Identify which cell holds the provided text, then report its [x, y] central coordinate. 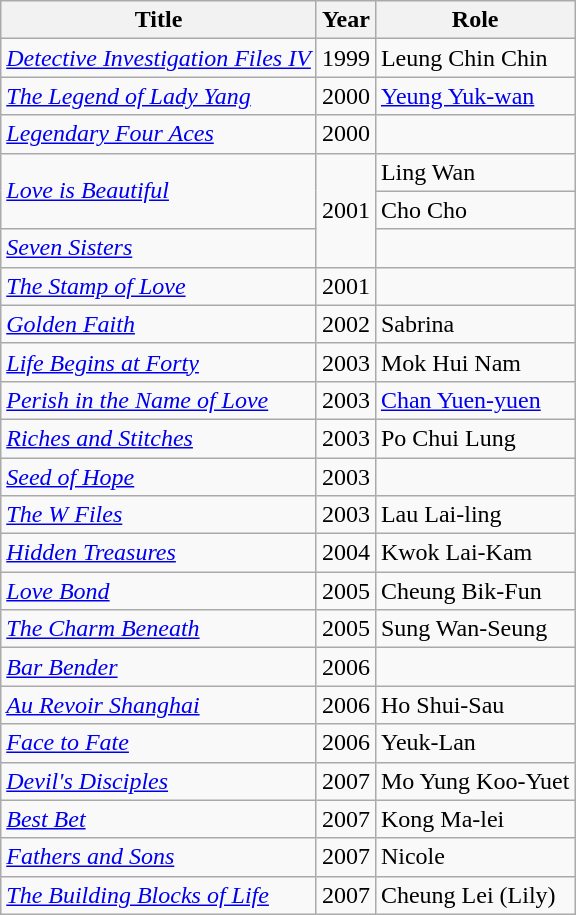
Cheung Bik-Fun [475, 591]
Seed of Hope [159, 477]
2004 [346, 553]
Seven Sisters [159, 248]
Kong Ma-lei [475, 819]
Cho Cho [475, 210]
Fathers and Sons [159, 857]
2002 [346, 324]
Lau Lai-ling [475, 515]
The W Files [159, 515]
The Charm Beneath [159, 629]
Sung Wan-Seung [475, 629]
Mo Yung Koo-Yuet [475, 781]
Cheung Lei (Lily) [475, 895]
Devil's Disciples [159, 781]
Hidden Treasures [159, 553]
Face to Fate [159, 743]
Riches and Stitches [159, 438]
Perish in the Name of Love [159, 400]
Detective Investigation Files IV [159, 58]
Love is Beautiful [159, 191]
Year [346, 20]
Ling Wan [475, 172]
Kwok Lai-Kam [475, 553]
Legendary Four Aces [159, 134]
Leung Chin Chin [475, 58]
1999 [346, 58]
Au Revoir Shanghai [159, 705]
Title [159, 20]
Mok Hui Nam [475, 362]
Yeung Yuk-wan [475, 96]
Sabrina [475, 324]
Role [475, 20]
The Building Blocks of Life [159, 895]
The Legend of Lady Yang [159, 96]
Golden Faith [159, 324]
Ho Shui-Sau [475, 705]
Life Begins at Forty [159, 362]
Bar Bender [159, 667]
Po Chui Lung [475, 438]
Best Bet [159, 819]
The Stamp of Love [159, 286]
Yeuk-Lan [475, 743]
Love Bond [159, 591]
Nicole [475, 857]
Chan Yuen-yuen [475, 400]
